Pinpoint the cell where the given text exists, returning its (X, Y) midpoint coordinate. 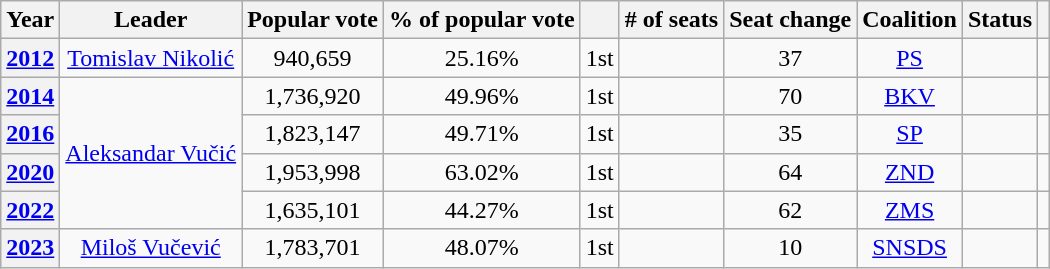
62 (790, 210)
ZND (910, 172)
70 (790, 96)
49.71% (482, 134)
1,823,147 (313, 134)
Leader (151, 20)
Popular vote (313, 20)
Seat change (790, 20)
44.27% (482, 210)
2012 (30, 58)
SP (910, 134)
Coalition (910, 20)
PS (910, 58)
2014 (30, 96)
Year (30, 20)
35 (790, 134)
Status (1000, 20)
1,953,998 (313, 172)
2023 (30, 248)
2020 (30, 172)
1,783,701 (313, 248)
% of popular vote (482, 20)
# of seats (671, 20)
63.02% (482, 172)
48.07% (482, 248)
2022 (30, 210)
1,635,101 (313, 210)
25.16% (482, 58)
Tomislav Nikolić (151, 58)
BKV (910, 96)
10 (790, 248)
940,659 (313, 58)
Aleksandar Vučić (151, 153)
ZMS (910, 210)
2016 (30, 134)
37 (790, 58)
Miloš Vučević (151, 248)
64 (790, 172)
49.96% (482, 96)
1,736,920 (313, 96)
SNSDS (910, 248)
